Detect which cell encompasses the target text, then output its (X, Y) center coordinate. 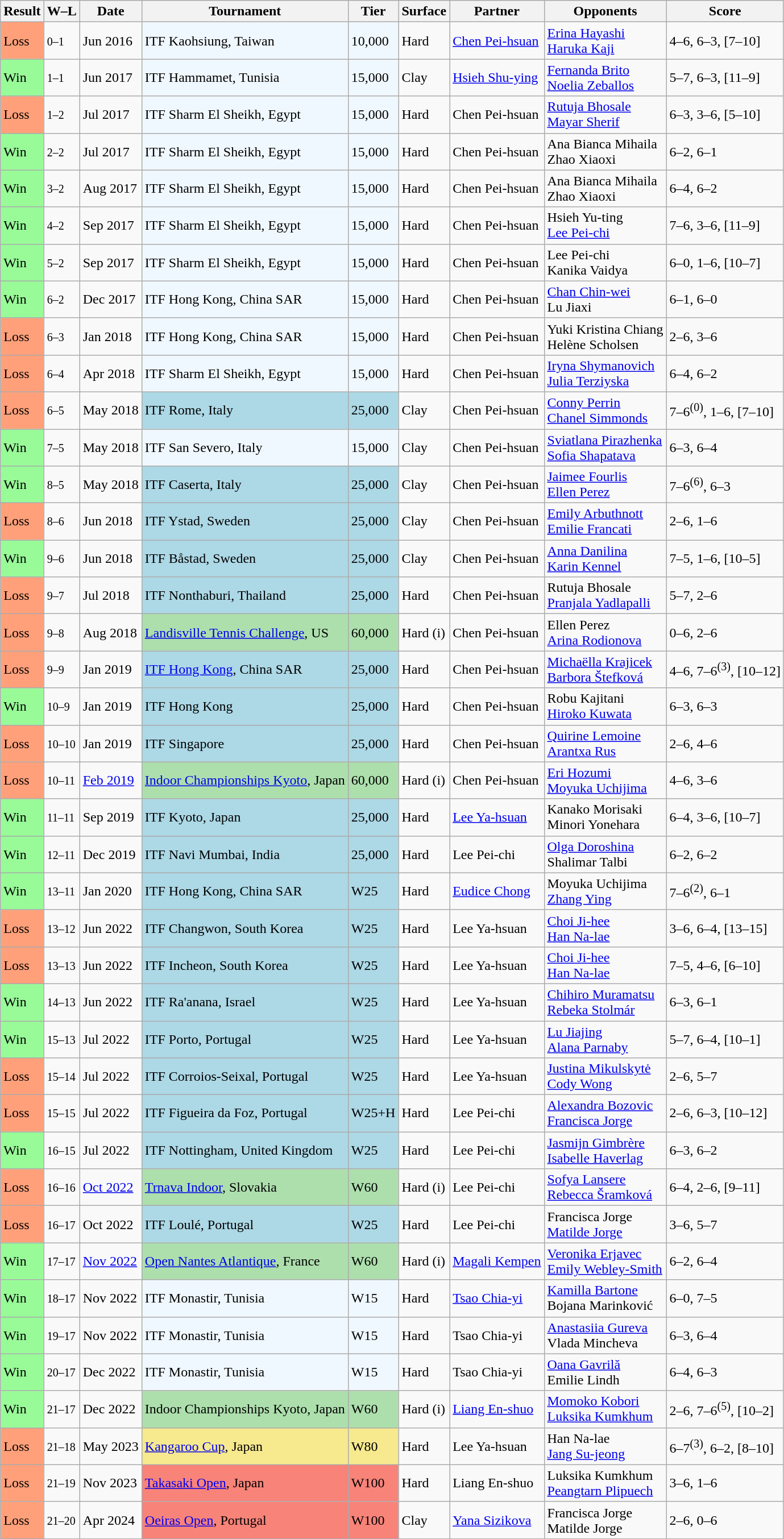
ITF Nonthaburi, Thailand (244, 596)
Date (110, 11)
6–4, 6–3 (725, 1372)
Trnava Indoor, Slovakia (244, 1187)
Tournament (244, 11)
4–2 (61, 225)
ITF Nottingham, United Kingdom (244, 1151)
Justina Mikulskytė Cody Wong (605, 1077)
Feb 2019 (110, 780)
7–5, 4–6, [6–10] (725, 965)
16–16 (61, 1187)
Lu Jiajing Alana Parnaby (605, 1039)
Erina Hayashi Haruka Kaji (605, 41)
Aug 2018 (110, 632)
6–4 (61, 373)
May 2023 (110, 1446)
6–5 (61, 410)
21–17 (61, 1409)
Sofya Lansere Rebecca Šramková (605, 1187)
6–3, 6–3 (725, 706)
7–6(0), 1–6, [7–10] (725, 410)
5–2 (61, 263)
Hsieh Yu-ting Lee Pei-chi (605, 225)
Takasaki Open, Japan (244, 1483)
20–17 (61, 1372)
8–5 (61, 484)
Jul 2018 (110, 596)
Tier (373, 11)
12–11 (61, 854)
Nov 2023 (110, 1483)
13–11 (61, 891)
Kamilla Bartone Bojana Marinković (605, 1299)
13–12 (61, 928)
Eri Hozumi Moyuka Uchijima (605, 780)
Veronika Erjavec Emily Webley-Smith (605, 1261)
Iryna Shymanovich Julia Terziyska (605, 373)
2–2 (61, 151)
Anna Danilina Karin Kennel (605, 558)
Chihiro Muramatsu Rebeka Stolmár (605, 1002)
ITF Båstad, Sweden (244, 558)
Quirine Lemoine Arantxa Rus (605, 744)
ITF Corroios-Seixal, Portugal (244, 1077)
Dec 2019 (110, 854)
3–6, 5–7 (725, 1225)
3–2 (61, 189)
ITF Ystad, Sweden (244, 522)
Rutuja Bhosale Pranjala Yadlapalli (605, 596)
4–6, 3–6 (725, 780)
21–18 (61, 1446)
2–6, 0–6 (725, 1520)
6–3, 3–6, [5–10] (725, 115)
ITF San Severo, Italy (244, 447)
Jun 2017 (110, 77)
Jan 2020 (110, 891)
ITF Rome, Italy (244, 410)
Luksika Kumkhum Peangtarn Plipuech (605, 1483)
19–17 (61, 1335)
21–19 (61, 1483)
Result (22, 11)
ITF Changwon, South Korea (244, 928)
Yuki Kristina Chiang Helène Scholsen (605, 337)
Score (725, 11)
0–1 (61, 41)
15–13 (61, 1039)
5–7, 6–4, [10–1] (725, 1039)
17–17 (61, 1261)
2–6, 5–7 (725, 1077)
Han Na-lae Jang Su-jeong (605, 1446)
ITF Kaohsiung, Taiwan (244, 41)
Momoko Kobori Luksika Kumkhum (605, 1409)
Moyuka Uchijima Zhang Ying (605, 891)
16–17 (61, 1225)
11–11 (61, 818)
Robu Kajitani Hiroko Kuwata (605, 706)
3–6, 1–6 (725, 1483)
Alexandra Bozovic Francisca Jorge (605, 1113)
6–3 (61, 337)
ITF Incheon, South Korea (244, 965)
15–14 (61, 1077)
ITF Loulé, Portugal (244, 1225)
Apr 2018 (110, 373)
Dec 2017 (110, 299)
6–2, 6–4 (725, 1261)
6–0, 7–5 (725, 1299)
Apr 2024 (110, 1520)
6–7(3), 6–2, [8–10] (725, 1446)
Sep 2019 (110, 818)
1–1 (61, 77)
7–5 (61, 447)
0–6, 2–6 (725, 632)
13–13 (61, 965)
10,000 (373, 41)
ITF Singapore (244, 744)
Kangaroo Cup, Japan (244, 1446)
9–6 (61, 558)
6–1, 6–0 (725, 299)
Lee Pei-chi Kanika Vaidya (605, 263)
ITF Figueira da Foz, Portugal (244, 1113)
6–0, 1–6, [10–7] (725, 263)
4–6, 7–6(3), [10–12] (725, 670)
Aug 2017 (110, 189)
Rutuja Bhosale Mayar Sherif (605, 115)
Surface (424, 11)
10–9 (61, 706)
2–6, 1–6 (725, 522)
Sviatlana Pirazhenka Sofia Shapatava (605, 447)
Oeiras Open, Portugal (244, 1520)
Open Nantes Atlantique, France (244, 1261)
Magali Kempen (497, 1261)
6–3, 6–2 (725, 1151)
Hsieh Shu-ying (497, 77)
8–6 (61, 522)
Olga Doroshina Shalimar Talbi (605, 854)
Opponents (605, 11)
6–4, 2–6, [9–11] (725, 1187)
15–15 (61, 1113)
21–20 (61, 1520)
ITF Hammamet, Tunisia (244, 77)
Chan Chin-wei Lu Jiaxi (605, 299)
7–6(6), 6–3 (725, 484)
Landisville Tennis Challenge, US (244, 632)
ITF Caserta, Italy (244, 484)
Emily Arbuthnott Emilie Francati (605, 522)
7–6, 3–6, [11–9] (725, 225)
Conny Perrin Chanel Simmonds (605, 410)
4–6, 6–3, [7–10] (725, 41)
Jun 2016 (110, 41)
Kanako Morisaki Minori Yonehara (605, 818)
Ellen Perez Arina Rodionova (605, 632)
Yana Sizikova (497, 1520)
Partner (497, 11)
ITF Kyoto, Japan (244, 818)
3–6, 6–4, [13–15] (725, 928)
6–2 (61, 299)
6–3, 6–1 (725, 1002)
W–L (61, 11)
9–8 (61, 632)
2–6, 7–6(5), [10–2] (725, 1409)
9–9 (61, 670)
ITF Navi Mumbai, India (244, 854)
Eudice Chong (497, 891)
9–7 (61, 596)
W80 (373, 1446)
1–2 (61, 115)
14–13 (61, 1002)
7–6(2), 6–1 (725, 891)
2–6, 4–6 (725, 744)
7–5, 1–6, [10–5] (725, 558)
6–2, 6–2 (725, 854)
18–17 (61, 1299)
Jan 2018 (110, 337)
6–4, 3–6, [10–7] (725, 818)
ITF Porto, Portugal (244, 1039)
ITF Hong Kong (244, 706)
Fernanda Brito Noelia Zeballos (605, 77)
W25+H (373, 1113)
10–10 (61, 744)
Anastasiia Gureva Vlada Mincheva (605, 1335)
Oana Gavrilă Emilie Lindh (605, 1372)
Jasmijn Gimbrère Isabelle Haverlag (605, 1151)
Jaimee Fourlis Ellen Perez (605, 484)
16–15 (61, 1151)
2–6, 3–6 (725, 337)
ITF Ra'anana, Israel (244, 1002)
10–11 (61, 780)
5–7, 2–6 (725, 596)
5–7, 6–3, [11–9] (725, 77)
Michaëlla Krajicek Barbora Štefková (605, 670)
6–2, 6–1 (725, 151)
2–6, 6–3, [10–12] (725, 1113)
